Detect which cell encompasses the target text, then output its [X, Y] center coordinate. 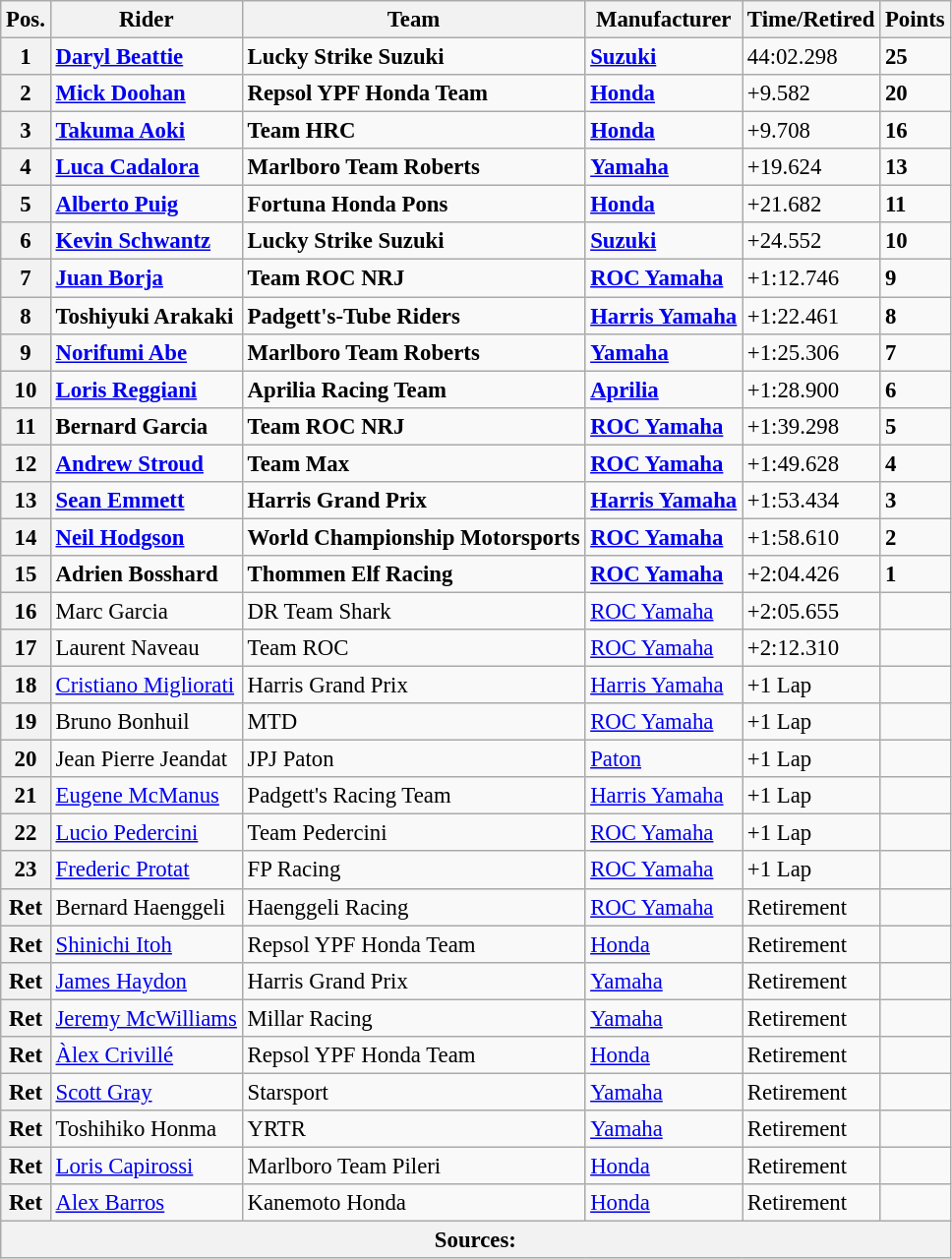
James Haydon [146, 981]
Sean Emmett [146, 501]
World Championship Motorsports [413, 537]
Time/Retired [811, 20]
Team HRC [413, 131]
21 [26, 796]
YRTR [413, 1129]
+1:49.628 [811, 463]
Andrew Stroud [146, 463]
Alex Barros [146, 1203]
+1:25.306 [811, 352]
Mick Doohan [146, 93]
+1:53.434 [811, 501]
Jeremy McWilliams [146, 1018]
Daryl Beattie [146, 57]
Paton [664, 759]
Bernard Haenggeli [146, 907]
FP Racing [413, 870]
Manufacturer [664, 20]
18 [26, 686]
Sources: [476, 1240]
Aprilia [664, 390]
MTD [413, 722]
Jean Pierre Jeandat [146, 759]
JPJ Paton [413, 759]
14 [26, 537]
Padgett's Racing Team [413, 796]
Kanemoto Honda [413, 1203]
Padgett's-Tube Riders [413, 316]
Millar Racing [413, 1018]
Aprilia Racing Team [413, 390]
Marc Garcia [146, 611]
+1:39.298 [811, 426]
Team [413, 20]
Eugene McManus [146, 796]
Thommen Elf Racing [413, 574]
Toshihiko Honma [146, 1129]
Bernard Garcia [146, 426]
Points [915, 20]
22 [26, 833]
Toshiyuki Arakaki [146, 316]
+2:05.655 [811, 611]
12 [26, 463]
Team Max [413, 463]
Frederic Protat [146, 870]
Loris Capirossi [146, 1166]
Neil Hodgson [146, 537]
Laurent Naveau [146, 648]
+9.708 [811, 131]
Àlex Crivillé [146, 1055]
Team ROC [413, 648]
Team Pedercini [413, 833]
Cristiano Migliorati [146, 686]
Alberto Puig [146, 205]
Rider [146, 20]
Shinichi Itoh [146, 944]
+1:28.900 [811, 390]
+1:58.610 [811, 537]
Juan Borja [146, 278]
Bruno Bonhuil [146, 722]
DR Team Shark [413, 611]
+2:12.310 [811, 648]
Scott Gray [146, 1092]
+2:04.426 [811, 574]
+21.682 [811, 205]
Starsport [413, 1092]
Haenggeli Racing [413, 907]
Kevin Schwantz [146, 241]
Takuma Aoki [146, 131]
15 [26, 574]
+1:12.746 [811, 278]
Fortuna Honda Pons [413, 205]
+19.624 [811, 167]
44:02.298 [811, 57]
23 [26, 870]
+1:22.461 [811, 316]
Loris Reggiani [146, 390]
+24.552 [811, 241]
Pos. [26, 20]
Luca Cadalora [146, 167]
+9.582 [811, 93]
Marlboro Team Pileri [413, 1166]
17 [26, 648]
Norifumi Abe [146, 352]
Adrien Bosshard [146, 574]
19 [26, 722]
25 [915, 57]
Lucio Pedercini [146, 833]
